Extract the [X, Y] coordinate from the center of the cell holding the provided text.  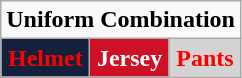
Jersey [130, 58]
Uniform Combination [121, 20]
Helmet [46, 58]
Pants [204, 58]
